Capture the cell that displays the provided text and extract its [X, Y] central coordinate. 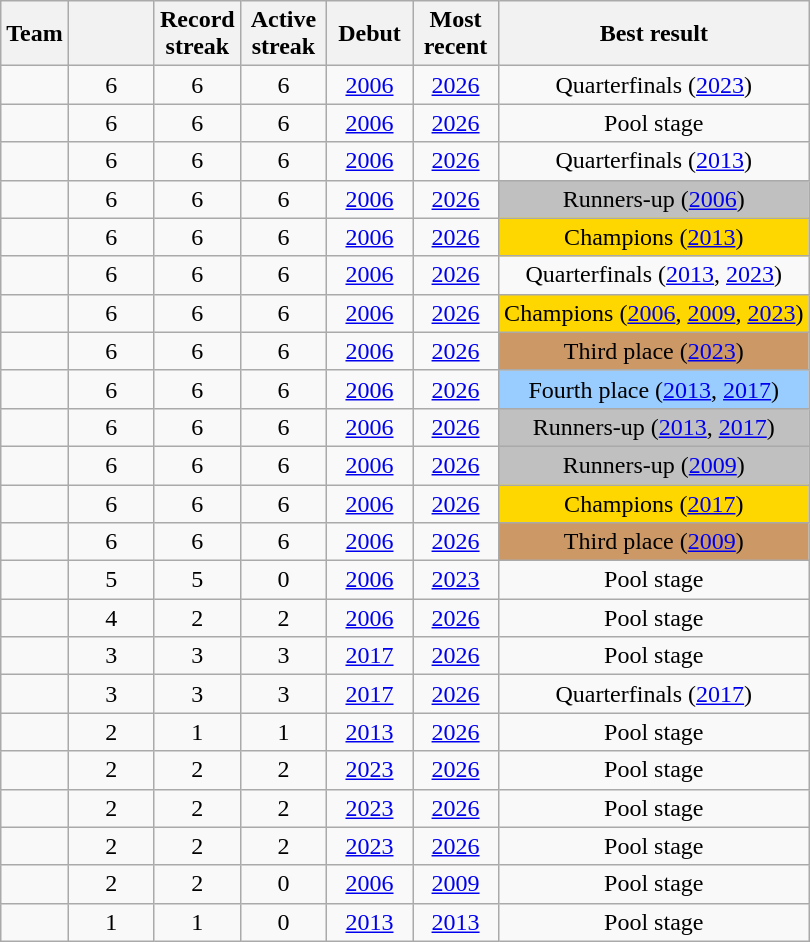
Runners-up (2009) [654, 465]
Most recent [456, 34]
2009 [456, 884]
Runners-up (2013, 2017) [654, 427]
Third place (2009) [654, 542]
Quarterfinals (2023) [654, 85]
Quarterfinals (2013, 2023) [654, 275]
Quarterfinals (2017) [654, 694]
Debut [369, 34]
Team [35, 34]
Champions (2013) [654, 237]
Record streak [197, 34]
Champions (2006, 2009, 2023) [654, 313]
Best result [654, 34]
Third place (2023) [654, 351]
Active streak [283, 34]
Fourth place (2013, 2017) [654, 389]
Champions (2017) [654, 503]
4 [111, 618]
Quarterfinals (2013) [654, 161]
Runners-up (2006) [654, 199]
